Scan for the cell matching the given text and deliver its [X, Y] coordinate at center. 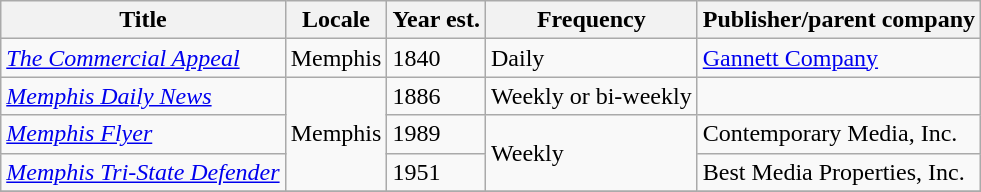
1989 [436, 134]
Locale [336, 20]
Publisher/parent company [838, 20]
Frequency [591, 20]
Year est. [436, 20]
Best Media Properties, Inc. [838, 172]
Gannett Company [838, 58]
The Commercial Appeal [143, 58]
1840 [436, 58]
Memphis Flyer [143, 134]
Daily [591, 58]
Contemporary Media, Inc. [838, 134]
1951 [436, 172]
Title [143, 20]
1886 [436, 96]
Weekly [591, 153]
Memphis Tri-State Defender [143, 172]
Weekly or bi-weekly [591, 96]
Memphis Daily News [143, 96]
